Determine the (X, Y) coordinate at the center of the cell enclosing the given text.  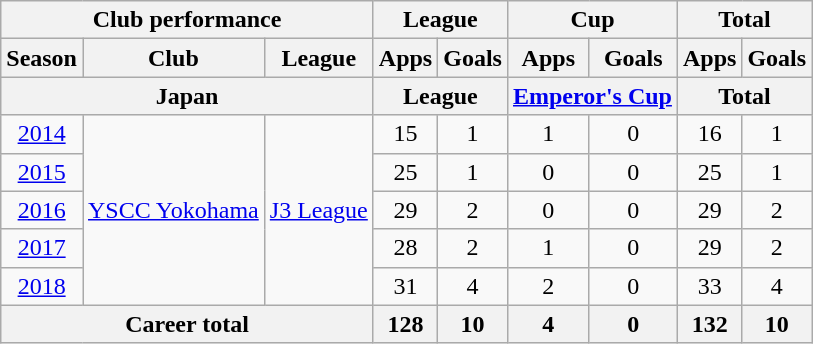
2017 (42, 248)
Japan (188, 96)
15 (405, 134)
Club performance (188, 20)
128 (405, 324)
Emperor's Cup (592, 96)
J3 League (318, 210)
2018 (42, 286)
132 (709, 324)
Career total (188, 324)
31 (405, 286)
16 (709, 134)
2014 (42, 134)
Cup (592, 20)
2016 (42, 210)
YSCC Yokohama (173, 210)
33 (709, 286)
Season (42, 58)
28 (405, 248)
2015 (42, 172)
Club (173, 58)
